Capture the cell that displays the provided text and extract its [x, y] central coordinate. 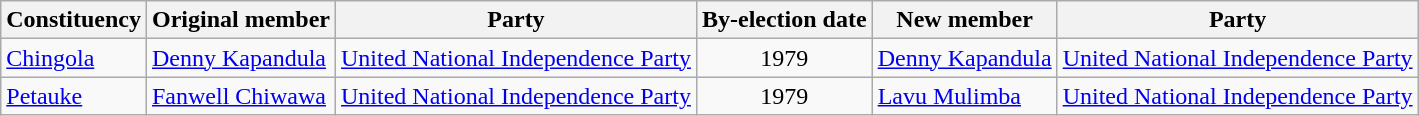
By-election date [784, 20]
Chingola [74, 58]
Fanwell Chiwawa [240, 96]
Constituency [74, 20]
Original member [240, 20]
New member [964, 20]
Petauke [74, 96]
Lavu Mulimba [964, 96]
